Output the [x, y] coordinate of the center of the cell containing the given text.  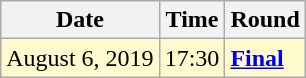
Round [265, 20]
Final [265, 58]
17:30 [192, 58]
Date [80, 20]
August 6, 2019 [80, 58]
Time [192, 20]
